Determine the [x, y] coordinate at the center of the cell enclosing the given text.  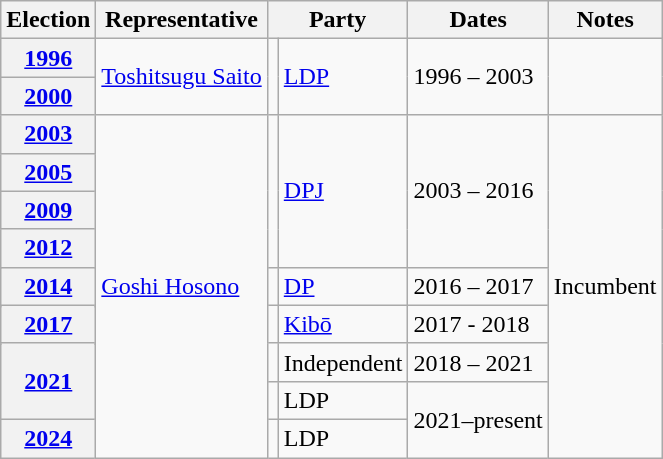
1996 – 2003 [478, 77]
Representative [182, 20]
Dates [478, 20]
2014 [48, 286]
2017 [48, 324]
2021 [48, 381]
2024 [48, 438]
Party [338, 20]
2009 [48, 210]
Kibō [343, 324]
Toshitsugu Saito [182, 77]
2012 [48, 248]
2017 - 2018 [478, 324]
Goshi Hosono [182, 286]
2005 [48, 172]
2000 [48, 96]
Notes [605, 20]
2003 – 2016 [478, 191]
Independent [343, 362]
Incumbent [605, 286]
2016 – 2017 [478, 286]
2003 [48, 134]
DPJ [343, 191]
1996 [48, 58]
2021–present [478, 419]
2018 – 2021 [478, 362]
DP [343, 286]
Election [48, 20]
